Return (X, Y) of the center of cell containing provided text 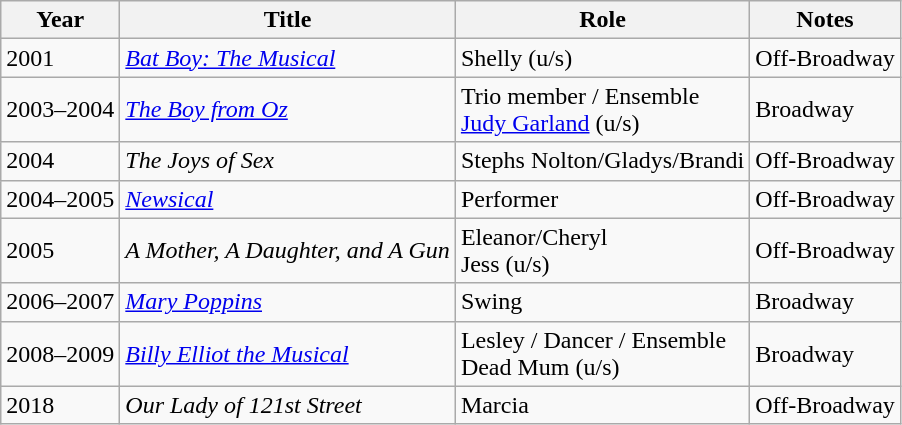
2004 (60, 161)
Role (602, 20)
2008–2009 (60, 354)
Our Lady of 121st Street (288, 405)
2018 (60, 405)
Lesley / Dancer / EnsembleDead Mum (u/s) (602, 354)
A Mother, A Daughter, and A Gun (288, 250)
2003–2004 (60, 110)
Notes (826, 20)
Marcia (602, 405)
Mary Poppins (288, 302)
Trio member / EnsembleJudy Garland (u/s) (602, 110)
Newsical (288, 199)
Title (288, 20)
The Boy from Oz (288, 110)
2004–2005 (60, 199)
Billy Elliot the Musical (288, 354)
Shelly (u/s) (602, 58)
Stephs Nolton/Gladys/Brandi (602, 161)
2001 (60, 58)
Year (60, 20)
Performer (602, 199)
2005 (60, 250)
2006–2007 (60, 302)
The Joys of Sex (288, 161)
Bat Boy: The Musical (288, 58)
Eleanor/CherylJess (u/s) (602, 250)
Swing (602, 302)
